Identify which cell holds the provided text, then report its (X, Y) central coordinate. 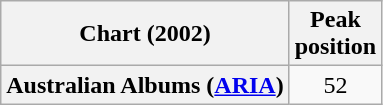
Chart (2002) (145, 34)
52 (335, 85)
Australian Albums (ARIA) (145, 85)
Peakposition (335, 34)
